Detect which cell encompasses the target text, then output its [X, Y] center coordinate. 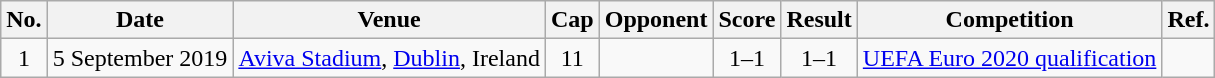
Opponent [656, 20]
No. [24, 20]
Result [819, 20]
1 [24, 58]
Date [140, 20]
Aviva Stadium, Dublin, Ireland [390, 58]
11 [572, 58]
UEFA Euro 2020 qualification [1010, 58]
Venue [390, 20]
5 September 2019 [140, 58]
Cap [572, 20]
Score [747, 20]
Competition [1010, 20]
Ref. [1188, 20]
